Return [X, Y] of the center of cell containing provided text 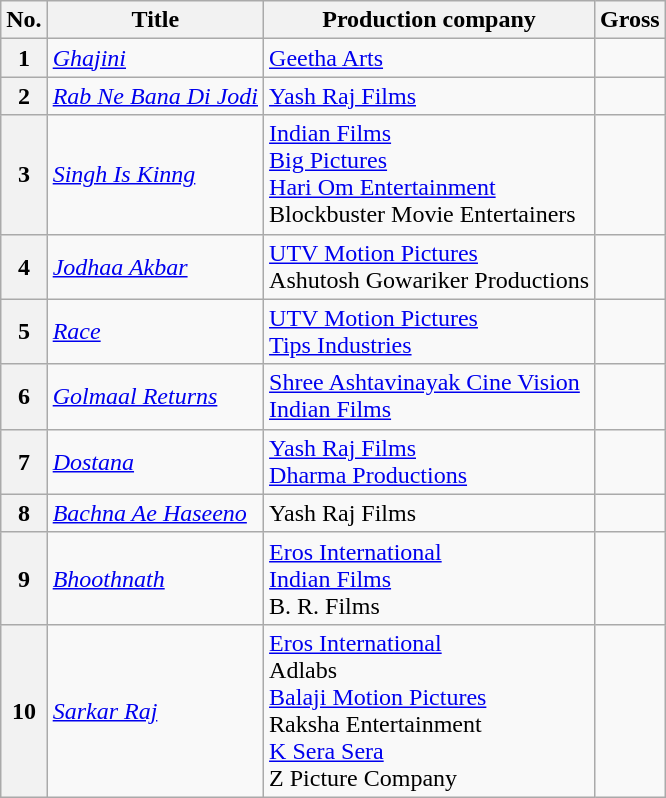
Singh Is Kinng [155, 174]
9 [24, 578]
Gross [630, 20]
Yash Raj FilmsDharma Productions [430, 462]
Dostana [155, 462]
1 [24, 58]
Eros InternationalAdlabsBalaji Motion PicturesRaksha EntertainmentK Sera SeraZ Picture Company [430, 710]
UTV Motion PicturesTips Industries [430, 332]
2 [24, 96]
Indian FilmsBig PicturesHari Om EntertainmentBlockbuster Movie Entertainers [430, 174]
6 [24, 396]
7 [24, 462]
Bachna Ae Haseeno [155, 513]
No. [24, 20]
8 [24, 513]
Title [155, 20]
4 [24, 266]
Jodhaa Akbar [155, 266]
5 [24, 332]
Race [155, 332]
Eros InternationalIndian FilmsB. R. Films [430, 578]
Geetha Arts [430, 58]
Shree Ashtavinayak Cine VisionIndian Films [430, 396]
Golmaal Returns [155, 396]
Rab Ne Bana Di Jodi [155, 96]
Sarkar Raj [155, 710]
Production company [430, 20]
UTV Motion PicturesAshutosh Gowariker Productions [430, 266]
Ghajini [155, 58]
3 [24, 174]
10 [24, 710]
Bhoothnath [155, 578]
